Extract the (x, y) coordinate from the center of the cell holding the provided text.  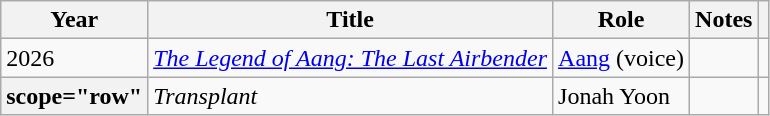
Year (74, 20)
scope="row" (74, 96)
Title (350, 20)
Jonah Yoon (622, 96)
Aang (voice) (622, 58)
Notes (724, 20)
Role (622, 20)
Transplant (350, 96)
The Legend of Aang: The Last Airbender (350, 58)
2026 (74, 58)
